Extract the [x, y] coordinate from the center of the cell holding the provided text.  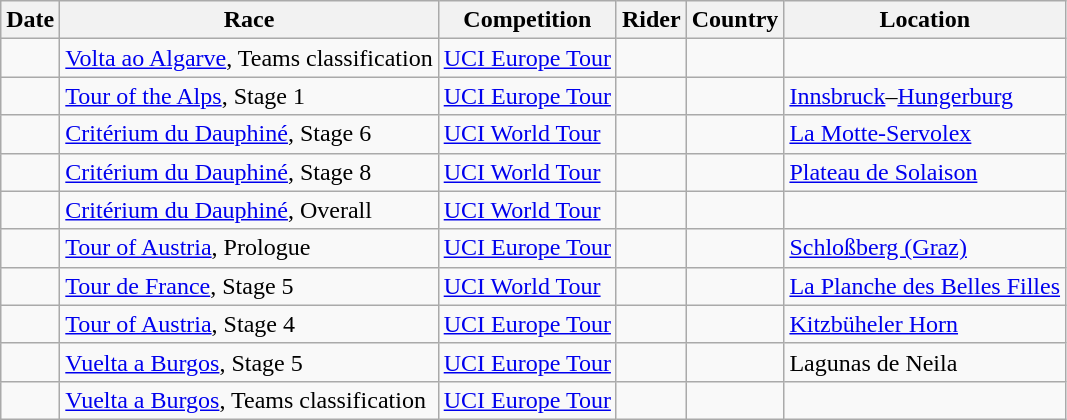
Critérium du Dauphiné, Stage 8 [249, 172]
La Planche des Belles Filles [925, 286]
Kitzbüheler Horn [925, 324]
Race [249, 20]
Innsbruck–Hungerburg [925, 96]
Plateau de Solaison [925, 172]
Schloßberg (Graz) [925, 248]
Tour de France, Stage 5 [249, 286]
Location [925, 20]
Volta ao Algarve, Teams classification [249, 58]
Tour of Austria, Stage 4 [249, 324]
Tour of Austria, Prologue [249, 248]
Vuelta a Burgos, Teams classification [249, 400]
Rider [651, 20]
Tour of the Alps, Stage 1 [249, 96]
Critérium du Dauphiné, Stage 6 [249, 134]
La Motte-Servolex [925, 134]
Competition [527, 20]
Date [30, 20]
Vuelta a Burgos, Stage 5 [249, 362]
Country [735, 20]
Lagunas de Neila [925, 362]
Critérium du Dauphiné, Overall [249, 210]
